From the cell containing the given text, extract its center point as (X, Y) coordinate. 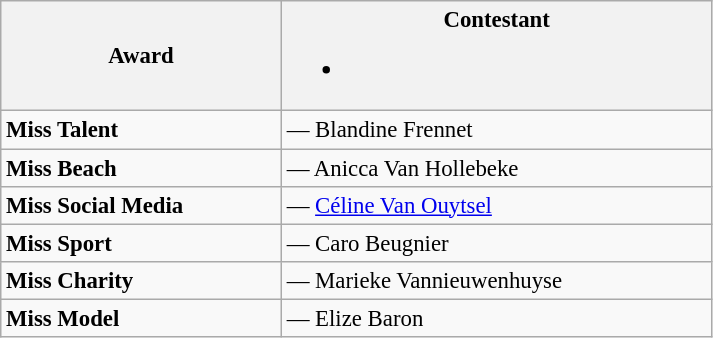
Contestant (496, 56)
Miss Social Media (142, 205)
— Anicca Van Hollebeke (496, 168)
Miss Talent (142, 130)
— Marieke Vannieuwenhuyse (496, 280)
Miss Sport (142, 243)
— Caro Beugnier (496, 243)
Miss Charity (142, 280)
Award (142, 56)
— Elize Baron (496, 318)
— Blandine Frennet (496, 130)
— Céline Van Ouytsel (496, 205)
Miss Model (142, 318)
Miss Beach (142, 168)
